Search for the cell housing the specified text and yield its (X, Y) center coordinate. 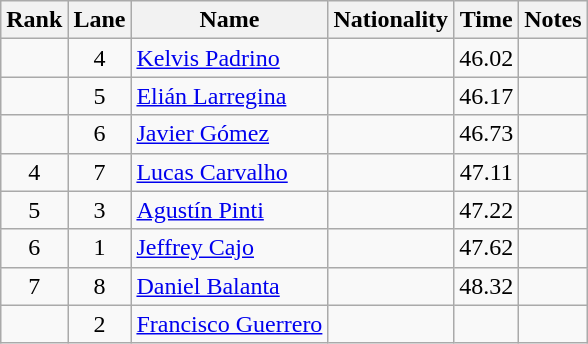
Nationality (391, 20)
46.02 (486, 58)
3 (100, 210)
8 (100, 286)
48.32 (486, 286)
Lane (100, 20)
46.17 (486, 96)
2 (100, 324)
Time (486, 20)
47.22 (486, 210)
Notes (553, 20)
Elián Larregina (230, 96)
47.11 (486, 172)
Daniel Balanta (230, 286)
Francisco Guerrero (230, 324)
Rank (34, 20)
Javier Gómez (230, 134)
Kelvis Padrino (230, 58)
46.73 (486, 134)
1 (100, 248)
47.62 (486, 248)
Agustín Pinti (230, 210)
Jeffrey Cajo (230, 248)
Lucas Carvalho (230, 172)
Name (230, 20)
